Capture the cell that displays the provided text and extract its [x, y] central coordinate. 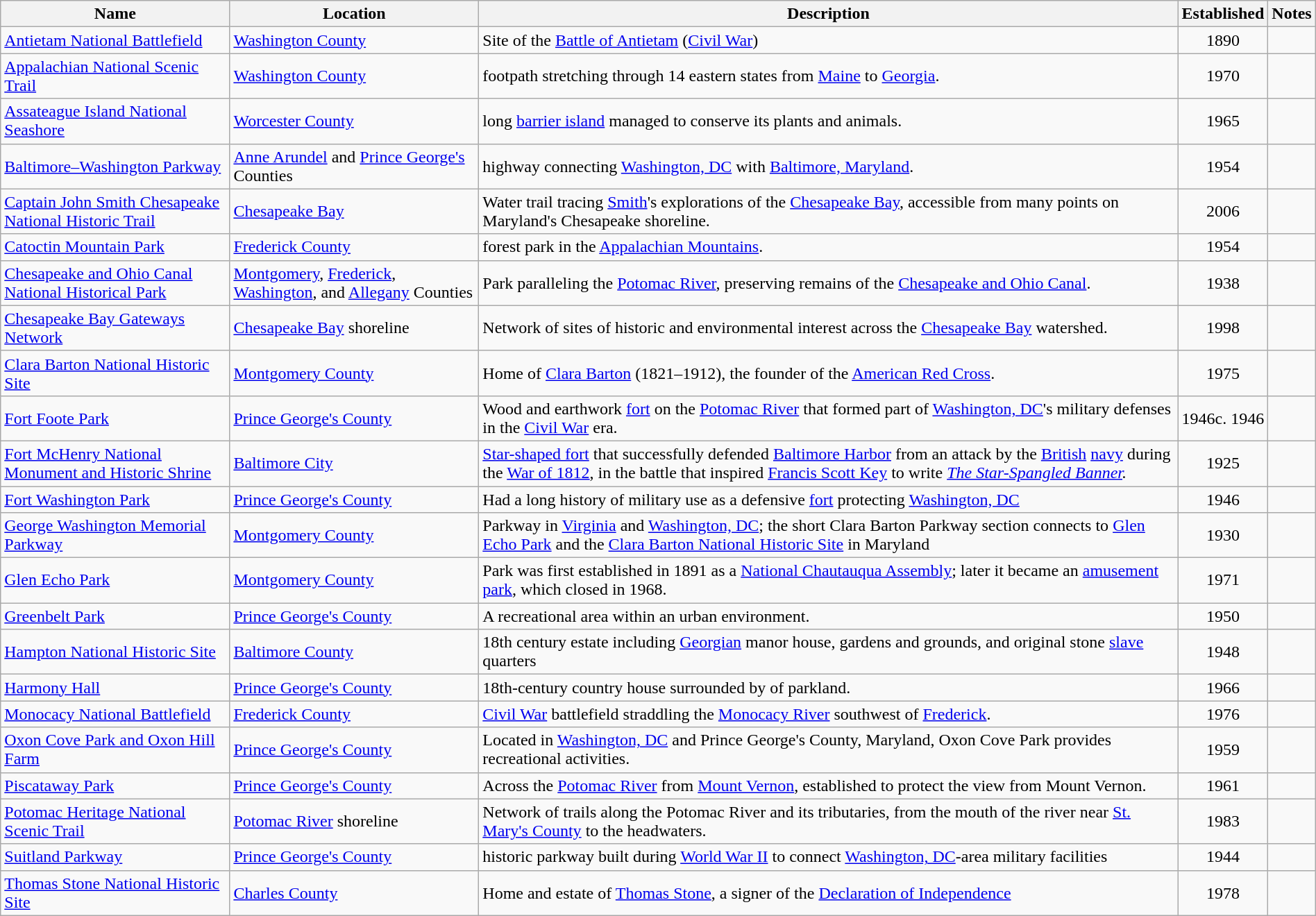
1925 [1223, 464]
Chesapeake Bay Gateways Network [115, 328]
Across the Potomac River from Mount Vernon, established to protect the view from Mount Vernon. [829, 786]
Piscataway Park [115, 786]
highway connecting Washington, DC with Baltimore, Maryland. [829, 167]
Charles County [354, 892]
Hampton National Historic Site [115, 652]
Network of trails along the Potomac River and its tributaries, from the mouth of the river near St. Mary's County to the headwaters. [829, 822]
1983 [1223, 822]
1930 [1223, 536]
Baltimore City [354, 464]
Glen Echo Park [115, 580]
historic parkway built during World War II to connect Washington, DC-area military facilities [829, 857]
Established [1223, 14]
1890 [1223, 40]
A recreational area within an urban environment. [829, 616]
1970 [1223, 76]
Had a long history of military use as a defensive fort protecting Washington, DC [829, 499]
Worcester County [354, 121]
Suitland Parkway [115, 857]
2006 [1223, 211]
1971 [1223, 580]
Fort McHenry National Monument and Historic Shrine [115, 464]
Baltimore County [354, 652]
1966 [1223, 688]
Location [354, 14]
Description [829, 14]
Located in Washington, DC and Prince George's County, Maryland, Oxon Cove Park provides recreational activities. [829, 749]
Catoctin Mountain Park [115, 247]
Appalachian National Scenic Trail [115, 76]
Chesapeake Bay [354, 211]
Name [115, 14]
Captain John Smith Chesapeake National Historic Trail [115, 211]
1948 [1223, 652]
Water trail tracing Smith's explorations of the Chesapeake Bay, accessible from many points on Maryland's Chesapeake shoreline. [829, 211]
Network of sites of historic and environmental interest across the Chesapeake Bay watershed. [829, 328]
Antietam National Battlefield [115, 40]
Home and estate of Thomas Stone, a signer of the Declaration of Independence [829, 892]
1961 [1223, 786]
Greenbelt Park [115, 616]
1975 [1223, 373]
forest park in the Appalachian Mountains. [829, 247]
Chesapeake Bay shoreline [354, 328]
1944 [1223, 857]
1946c. 1946 [1223, 418]
Fort Foote Park [115, 418]
footpath stretching through 14 eastern states from Maine to Georgia. [829, 76]
Park was first established in 1891 as a National Chautauqua Assembly; later it became an amusement park, which closed in 1968. [829, 580]
long barrier island managed to conserve its plants and animals. [829, 121]
Park paralleling the Potomac River, preserving remains of the Chesapeake and Ohio Canal. [829, 283]
1959 [1223, 749]
Potomac River shoreline [354, 822]
Potomac Heritage National Scenic Trail [115, 822]
1938 [1223, 283]
18th century estate including Georgian manor house, gardens and grounds, and original stone slave quarters [829, 652]
Baltimore–Washington Parkway [115, 167]
1950 [1223, 616]
Chesapeake and Ohio Canal National Historical Park [115, 283]
18th-century country house surrounded by of parkland. [829, 688]
1978 [1223, 892]
1998 [1223, 328]
Civil War battlefield straddling the Monocacy River southwest of Frederick. [829, 714]
Home of Clara Barton (1821–1912), the founder of the American Red Cross. [829, 373]
Wood and earthwork fort on the Potomac River that formed part of Washington, DC's military defenses in the Civil War era. [829, 418]
Assateague Island National Seashore [115, 121]
Fort Washington Park [115, 499]
Montgomery, Frederick, Washington, and Allegany Counties [354, 283]
Harmony Hall [115, 688]
1946 [1223, 499]
Monocacy National Battlefield [115, 714]
Site of the Battle of Antietam (Civil War) [829, 40]
Anne Arundel and Prince George's Counties [354, 167]
Thomas Stone National Historic Site [115, 892]
George Washington Memorial Parkway [115, 536]
Clara Barton National Historic Site [115, 373]
1965 [1223, 121]
1976 [1223, 714]
Oxon Cove Park and Oxon Hill Farm [115, 749]
Notes [1292, 14]
